Capture the cell that displays the provided text and extract its [x, y] central coordinate. 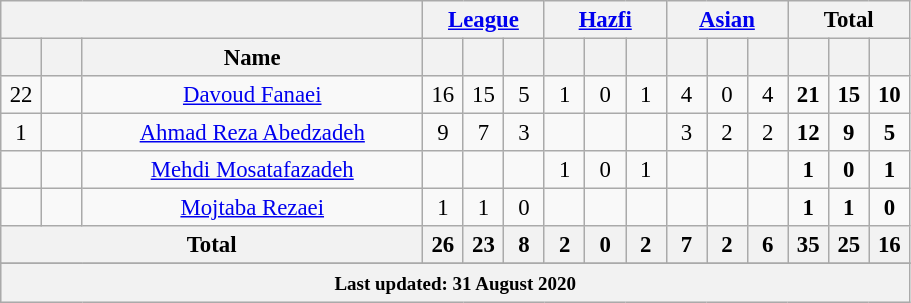
Mojtaba Rezaei [252, 208]
25 [848, 245]
35 [808, 245]
League [484, 20]
8 [524, 245]
26 [444, 245]
Last updated: 31 August 2020 [456, 283]
Ahmad Reza Abedzadeh [252, 133]
Asian [727, 20]
Mehdi Mosatafazadeh [252, 170]
21 [808, 95]
22 [22, 95]
Name [252, 58]
Hazfi [605, 20]
12 [808, 133]
10 [890, 95]
6 [768, 245]
23 [484, 245]
Davoud Fanaei [252, 95]
